Output the [x, y] coordinate of the center of the cell containing the given text.  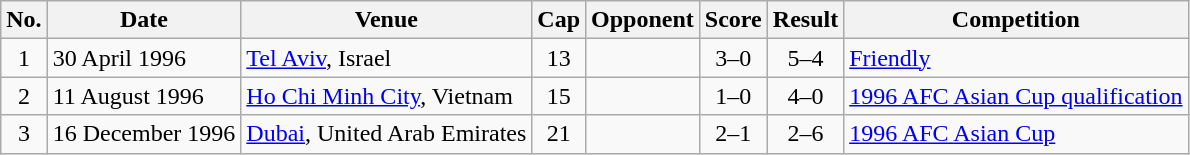
Tel Aviv, Israel [386, 58]
2–1 [733, 134]
30 April 1996 [144, 58]
16 December 1996 [144, 134]
2–6 [805, 134]
Competition [1016, 20]
Ho Chi Minh City, Vietnam [386, 96]
Score [733, 20]
2 [24, 96]
Opponent [643, 20]
1996 AFC Asian Cup qualification [1016, 96]
15 [559, 96]
Friendly [1016, 58]
1996 AFC Asian Cup [1016, 134]
1 [24, 58]
Venue [386, 20]
5–4 [805, 58]
21 [559, 134]
4–0 [805, 96]
Result [805, 20]
Dubai, United Arab Emirates [386, 134]
Cap [559, 20]
No. [24, 20]
3 [24, 134]
13 [559, 58]
11 August 1996 [144, 96]
Date [144, 20]
3–0 [733, 58]
1–0 [733, 96]
